Extract the (x, y) coordinate from the center of the cell holding the provided text.  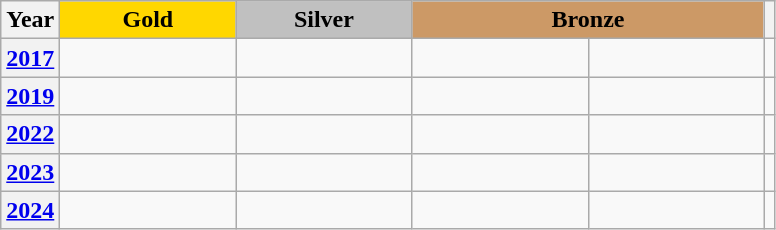
2023 (30, 172)
2024 (30, 210)
Bronze (588, 20)
2022 (30, 134)
Silver (324, 20)
Year (30, 20)
2019 (30, 96)
2017 (30, 58)
Gold (148, 20)
